From the cell containing the given text, extract its center point as [X, Y] coordinate. 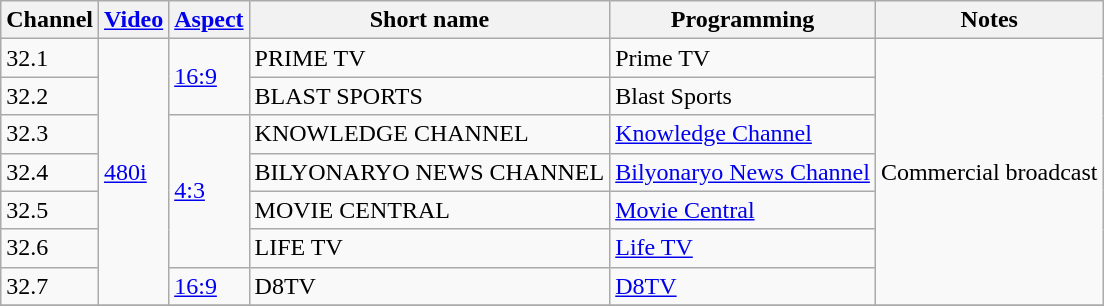
32.5 [50, 210]
Movie Central [743, 210]
BILYONARYO NEWS CHANNEL [430, 172]
LIFE TV [430, 248]
Video [134, 20]
MOVIE CENTRAL [430, 210]
4:3 [209, 191]
32.7 [50, 286]
Bilyonaryo News Channel [743, 172]
Commercial broadcast [989, 172]
Programming [743, 20]
480i [134, 172]
Aspect [209, 20]
Short name [430, 20]
Life TV [743, 248]
32.3 [50, 134]
Blast Sports [743, 96]
BLAST SPORTS [430, 96]
Channel [50, 20]
Prime TV [743, 58]
32.4 [50, 172]
PRIME TV [430, 58]
32.1 [50, 58]
Notes [989, 20]
KNOWLEDGE CHANNEL [430, 134]
32.6 [50, 248]
32.2 [50, 96]
Knowledge Channel [743, 134]
